Extract the (X, Y) coordinate from the center of the cell holding the provided text.  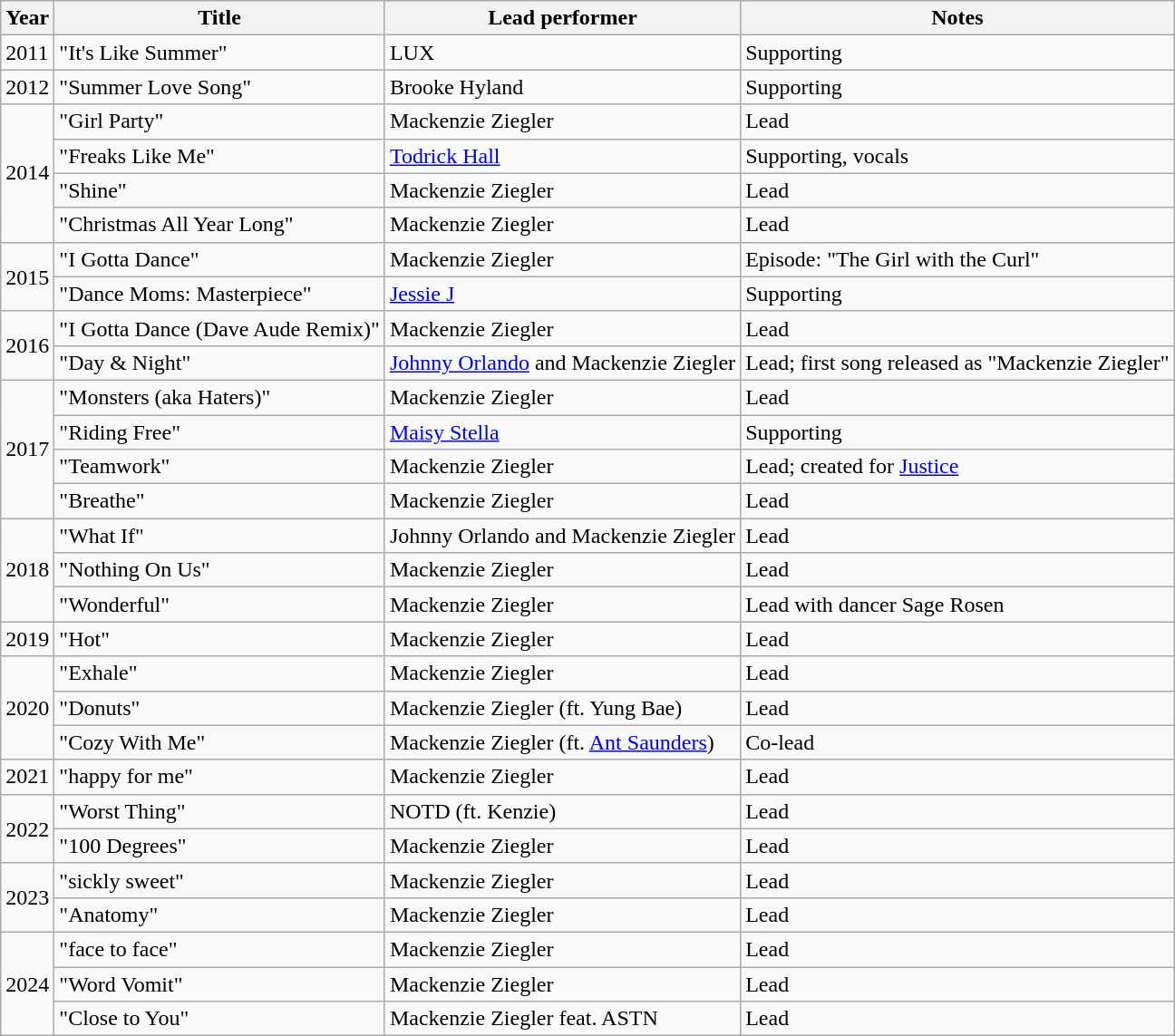
2021 (27, 777)
2016 (27, 345)
"Wonderful" (219, 605)
"Worst Thing" (219, 811)
"Shine" (219, 190)
2022 (27, 828)
Lead; created for Justice (957, 467)
"happy for me" (219, 777)
"Hot" (219, 639)
Supporting, vocals (957, 156)
"sickly sweet" (219, 880)
2024 (27, 983)
Lead with dancer Sage Rosen (957, 605)
2023 (27, 897)
"Nothing On Us" (219, 570)
Notes (957, 18)
2017 (27, 449)
"It's Like Summer" (219, 53)
2018 (27, 570)
Episode: "The Girl with the Curl" (957, 259)
"Girl Party" (219, 121)
2020 (27, 708)
"Monsters (aka Haters)" (219, 397)
"Freaks Like Me" (219, 156)
"Riding Free" (219, 432)
Maisy Stella (562, 432)
2015 (27, 276)
Mackenzie Ziegler (ft. Yung Bae) (562, 708)
Jessie J (562, 294)
LUX (562, 53)
NOTD (ft. Kenzie) (562, 811)
"Day & Night" (219, 363)
"Anatomy" (219, 915)
"100 Degrees" (219, 846)
"Breathe" (219, 501)
"Cozy With Me" (219, 742)
Lead; first song released as "Mackenzie Ziegler" (957, 363)
"face to face" (219, 949)
2019 (27, 639)
"Exhale" (219, 673)
"Word Vomit" (219, 983)
"Christmas All Year Long" (219, 225)
2014 (27, 173)
Todrick Hall (562, 156)
"Teamwork" (219, 467)
"What If" (219, 536)
"Donuts" (219, 708)
Lead performer (562, 18)
"Summer Love Song" (219, 87)
"I Gotta Dance" (219, 259)
"Dance Moms: Masterpiece" (219, 294)
Title (219, 18)
"Close to You" (219, 1019)
2012 (27, 87)
Brooke Hyland (562, 87)
2011 (27, 53)
Mackenzie Ziegler feat. ASTN (562, 1019)
"I Gotta Dance (Dave Aude Remix)" (219, 328)
Year (27, 18)
Co-lead (957, 742)
Mackenzie Ziegler (ft. Ant Saunders) (562, 742)
